Identify which cell holds the provided text, then report its [X, Y] central coordinate. 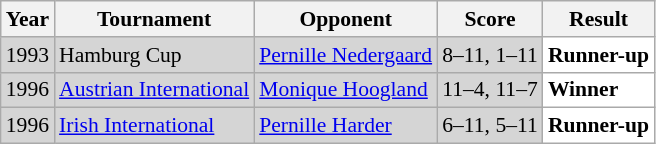
Winner [598, 90]
6–11, 5–11 [490, 126]
8–11, 1–11 [490, 55]
Austrian International [154, 90]
1993 [28, 55]
11–4, 11–7 [490, 90]
Monique Hoogland [346, 90]
Result [598, 19]
Opponent [346, 19]
Year [28, 19]
Pernille Harder [346, 126]
Pernille Nedergaard [346, 55]
Hamburg Cup [154, 55]
Tournament [154, 19]
Score [490, 19]
Irish International [154, 126]
